Extract the [x, y] coordinate from the center of the cell holding the provided text.  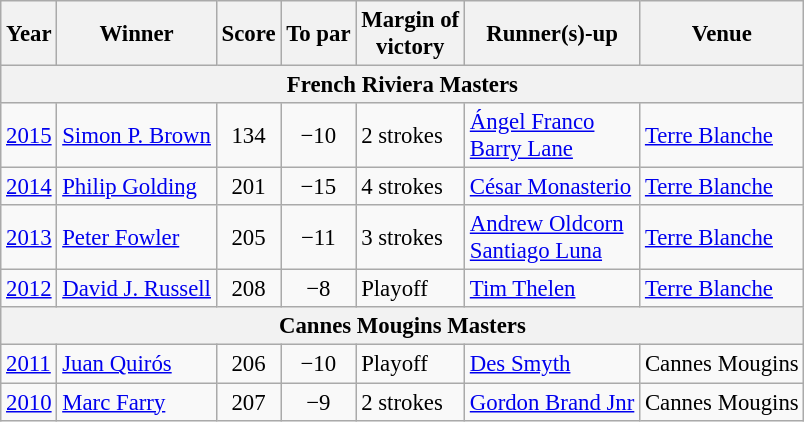
208 [248, 289]
Venue [722, 34]
Peter Fowler [136, 238]
−11 [318, 238]
201 [248, 187]
−9 [318, 402]
Ángel Franco Barry Lane [552, 136]
−15 [318, 187]
2010 [29, 402]
−8 [318, 289]
134 [248, 136]
Philip Golding [136, 187]
Des Smyth [552, 364]
Andrew Oldcorn Santiago Luna [552, 238]
Marc Farry [136, 402]
207 [248, 402]
205 [248, 238]
2011 [29, 364]
Cannes Mougins Masters [402, 327]
David J. Russell [136, 289]
2012 [29, 289]
2013 [29, 238]
Tim Thelen [552, 289]
Margin ofvictory [410, 34]
César Monasterio [552, 187]
Runner(s)-up [552, 34]
3 strokes [410, 238]
206 [248, 364]
To par [318, 34]
Juan Quirós [136, 364]
4 strokes [410, 187]
Winner [136, 34]
2015 [29, 136]
Simon P. Brown [136, 136]
French Riviera Masters [402, 85]
Gordon Brand Jnr [552, 402]
2014 [29, 187]
Year [29, 34]
Score [248, 34]
